Identify which cell holds the provided text, then report its [x, y] central coordinate. 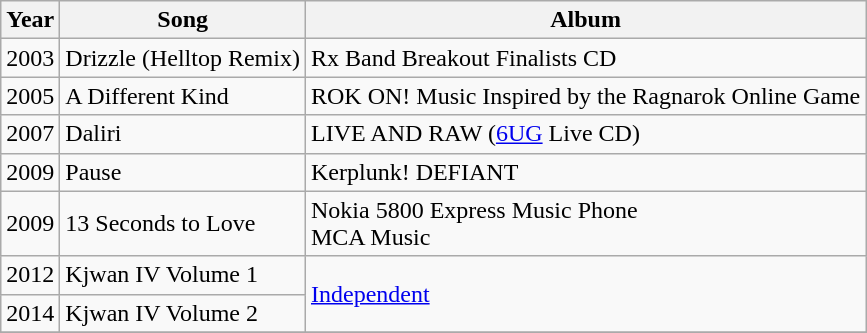
Song [183, 20]
ROK ON! Music Inspired by the Ragnarok Online Game [585, 96]
2007 [30, 134]
Rx Band Breakout Finalists CD [585, 58]
Independent [585, 294]
Kerplunk! DEFIANT [585, 172]
LIVE AND RAW (6UG Live CD) [585, 134]
Album [585, 20]
13 Seconds to Love [183, 224]
Kjwan IV Volume 2 [183, 313]
Daliri [183, 134]
Year [30, 20]
A Different Kind [183, 96]
Nokia 5800 Express Music PhoneMCA Music [585, 224]
Kjwan IV Volume 1 [183, 275]
Drizzle (Helltop Remix) [183, 58]
2012 [30, 275]
Pause [183, 172]
2005 [30, 96]
2003 [30, 58]
2014 [30, 313]
